Determine the [X, Y] coordinate at the center of the cell enclosing the given text.  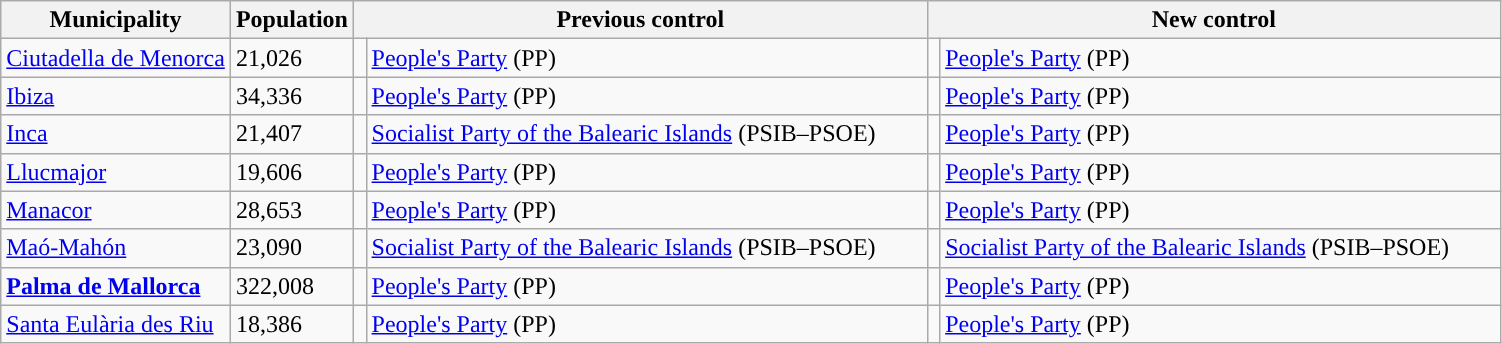
Population [292, 20]
28,653 [292, 210]
34,336 [292, 96]
Llucmajor [116, 172]
Santa Eulària des Riu [116, 324]
18,386 [292, 324]
Municipality [116, 20]
21,407 [292, 134]
23,090 [292, 248]
322,008 [292, 286]
New control [1214, 20]
Previous control [640, 20]
Ibiza [116, 96]
Ciutadella de Menorca [116, 58]
Inca [116, 134]
19,606 [292, 172]
Palma de Mallorca [116, 286]
21,026 [292, 58]
Manacor [116, 210]
Maó-Mahón [116, 248]
